Find where the given text appears and provide that cell's center as [X, Y] coordinate. 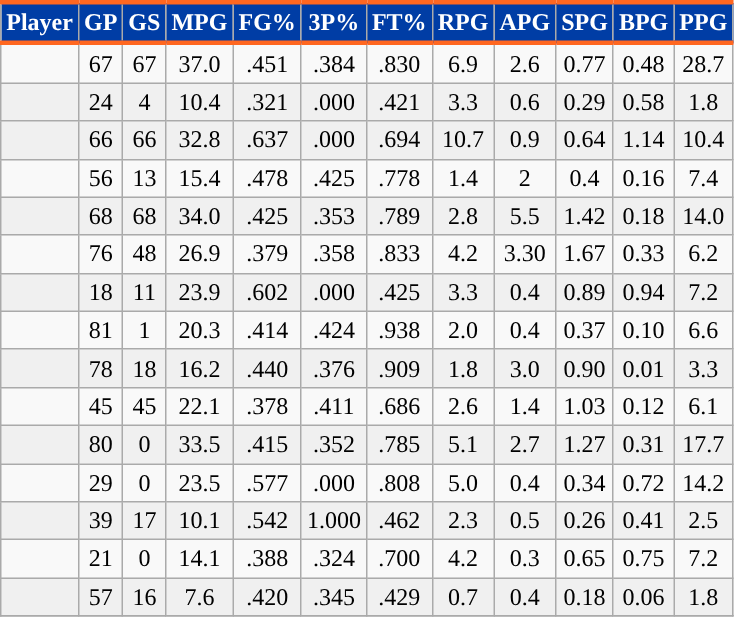
34.0 [200, 216]
10.7 [463, 140]
0.06 [643, 597]
32.8 [200, 140]
.424 [334, 330]
0.94 [643, 292]
2.3 [463, 521]
14.1 [200, 559]
22.1 [200, 406]
0.89 [585, 292]
6.6 [704, 330]
37.0 [200, 63]
0.37 [585, 330]
APG [525, 22]
5.0 [463, 483]
26.9 [200, 254]
0.10 [643, 330]
24 [100, 102]
0.12 [643, 406]
76 [100, 254]
.778 [399, 178]
10.1 [200, 521]
17 [144, 521]
.462 [399, 521]
0.75 [643, 559]
.345 [334, 597]
23.5 [200, 483]
.321 [267, 102]
0.33 [643, 254]
7.6 [200, 597]
28.7 [704, 63]
0.7 [463, 597]
78 [100, 368]
0.29 [585, 102]
1.14 [643, 140]
16.2 [200, 368]
.388 [267, 559]
.478 [267, 178]
57 [100, 597]
FG% [267, 22]
2.0 [463, 330]
0.9 [525, 140]
1.42 [585, 216]
11 [144, 292]
.384 [334, 63]
BPG [643, 22]
5.1 [463, 444]
FT% [399, 22]
.789 [399, 216]
16 [144, 597]
13 [144, 178]
1.67 [585, 254]
80 [100, 444]
5.5 [525, 216]
17.7 [704, 444]
4 [144, 102]
3.0 [525, 368]
1.03 [585, 406]
.830 [399, 63]
56 [100, 178]
0.31 [643, 444]
1 [144, 330]
.785 [399, 444]
21 [100, 559]
6.1 [704, 406]
.440 [267, 368]
0.5 [525, 521]
.429 [399, 597]
.808 [399, 483]
0.58 [643, 102]
.577 [267, 483]
.352 [334, 444]
.686 [399, 406]
GS [144, 22]
81 [100, 330]
.415 [267, 444]
GP [100, 22]
0.65 [585, 559]
.542 [267, 521]
6.2 [704, 254]
23.9 [200, 292]
.420 [267, 597]
Player [40, 22]
3.30 [525, 254]
0.77 [585, 63]
.938 [399, 330]
0.48 [643, 63]
7.4 [704, 178]
.411 [334, 406]
39 [100, 521]
.700 [399, 559]
0.41 [643, 521]
.833 [399, 254]
.451 [267, 63]
1.000 [334, 521]
20.3 [200, 330]
0.01 [643, 368]
0.34 [585, 483]
.637 [267, 140]
.602 [267, 292]
.378 [267, 406]
0.64 [585, 140]
MPG [200, 22]
0.90 [585, 368]
.324 [334, 559]
14.2 [704, 483]
0.16 [643, 178]
.421 [399, 102]
.909 [399, 368]
0.6 [525, 102]
0.3 [525, 559]
29 [100, 483]
0.72 [643, 483]
SPG [585, 22]
33.5 [200, 444]
0.26 [585, 521]
48 [144, 254]
.379 [267, 254]
14.0 [704, 216]
.376 [334, 368]
2.5 [704, 521]
2 [525, 178]
2.7 [525, 444]
.414 [267, 330]
.694 [399, 140]
PPG [704, 22]
2.8 [463, 216]
.353 [334, 216]
6.9 [463, 63]
1.27 [585, 444]
.358 [334, 254]
RPG [463, 22]
3P% [334, 22]
15.4 [200, 178]
